Detect which cell encompasses the target text, then output its [X, Y] center coordinate. 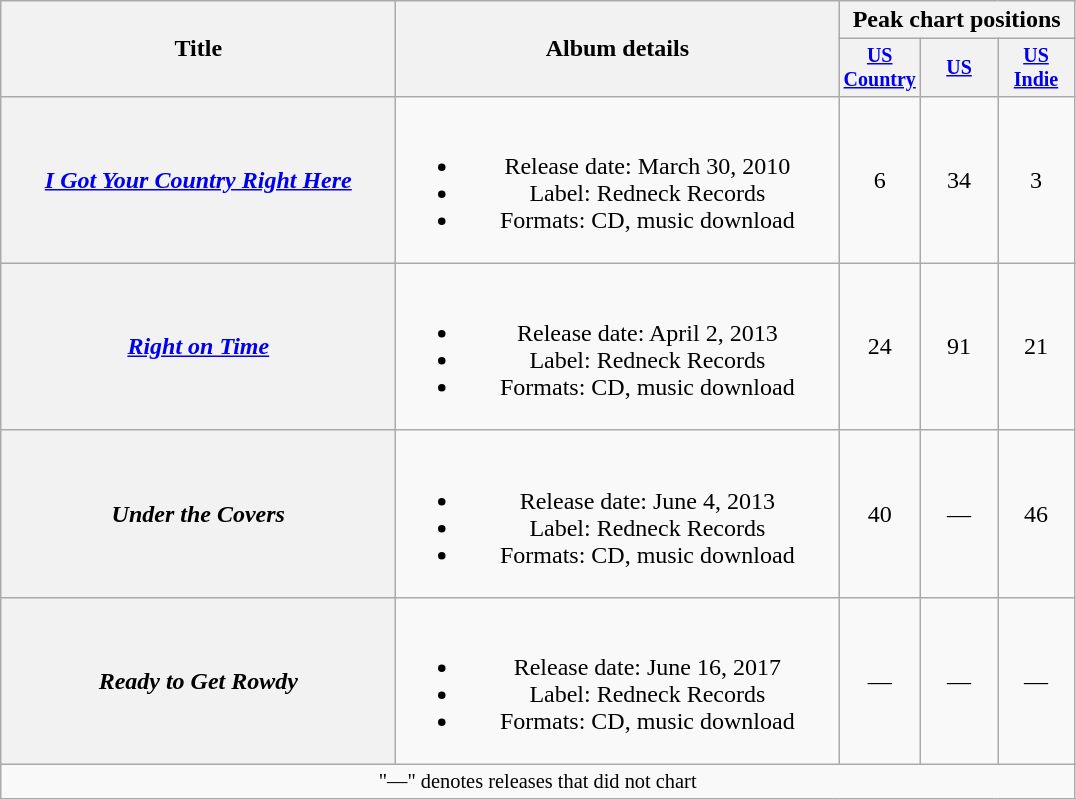
40 [880, 514]
Peak chart positions [957, 20]
I Got Your Country Right Here [198, 180]
91 [960, 346]
34 [960, 180]
3 [1036, 180]
Ready to Get Rowdy [198, 680]
24 [880, 346]
21 [1036, 346]
Release date: June 4, 2013Label: Redneck RecordsFormats: CD, music download [618, 514]
Album details [618, 49]
Release date: June 16, 2017Label: Redneck RecordsFormats: CD, music download [618, 680]
US [960, 68]
USIndie [1036, 68]
US Country [880, 68]
"—" denotes releases that did not chart [538, 782]
Right on Time [198, 346]
6 [880, 180]
46 [1036, 514]
Under the Covers [198, 514]
Release date: April 2, 2013Label: Redneck RecordsFormats: CD, music download [618, 346]
Release date: March 30, 2010Label: Redneck RecordsFormats: CD, music download [618, 180]
Title [198, 49]
